Locate the cell with the specified text and output its (X, Y) center coordinate. 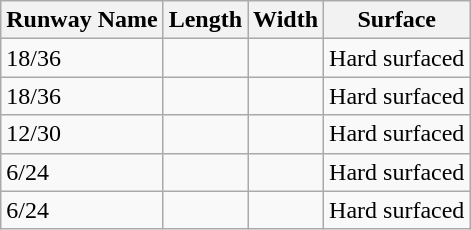
Surface (397, 20)
12/30 (82, 134)
Length (205, 20)
Width (286, 20)
Runway Name (82, 20)
